Detect which cell encompasses the target text, then output its [X, Y] center coordinate. 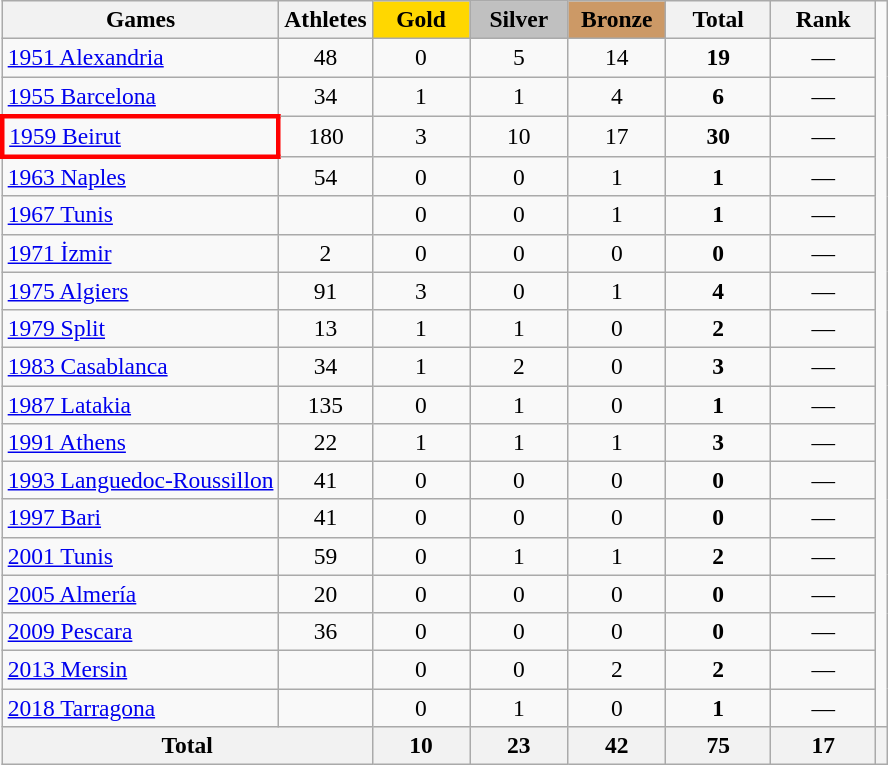
Bronze [617, 19]
1987 Latakia [140, 404]
5 [519, 57]
19 [718, 57]
2018 Tarragona [140, 707]
Games [140, 19]
2001 Tunis [140, 556]
2013 Mersin [140, 669]
Rank [824, 19]
2009 Pescara [140, 631]
22 [326, 442]
2005 Almería [140, 594]
59 [326, 556]
1955 Barcelona [140, 96]
180 [326, 136]
14 [617, 57]
1993 Languedoc-Roussillon [140, 480]
13 [326, 328]
54 [326, 176]
1975 Algiers [140, 291]
30 [718, 136]
91 [326, 291]
1967 Tunis [140, 215]
1983 Casablanca [140, 366]
1963 Naples [140, 176]
Gold [421, 19]
1951 Alexandria [140, 57]
135 [326, 404]
20 [326, 594]
Athletes [326, 19]
1959 Beirut [140, 136]
1991 Athens [140, 442]
6 [718, 96]
23 [519, 745]
1971 İzmir [140, 253]
42 [617, 745]
1979 Split [140, 328]
1997 Bari [140, 518]
Silver [519, 19]
36 [326, 631]
48 [326, 57]
75 [718, 745]
